For the text-containing cell, return its midpoint in (X, Y) coordinate format. 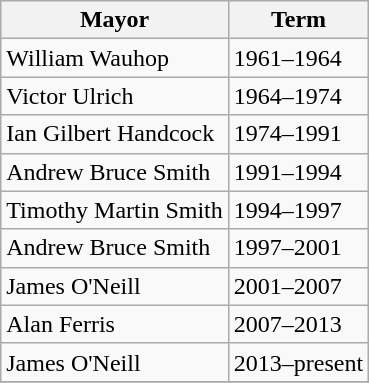
Alan Ferris (115, 324)
2001–2007 (298, 286)
Ian Gilbert Handcock (115, 134)
1994–1997 (298, 210)
William Wauhop (115, 58)
1997–2001 (298, 248)
1961–1964 (298, 58)
1964–1974 (298, 96)
Victor Ulrich (115, 96)
2013–present (298, 362)
Mayor (115, 20)
Term (298, 20)
1974–1991 (298, 134)
2007–2013 (298, 324)
1991–1994 (298, 172)
Timothy Martin Smith (115, 210)
